Capture the cell that displays the provided text and extract its [x, y] central coordinate. 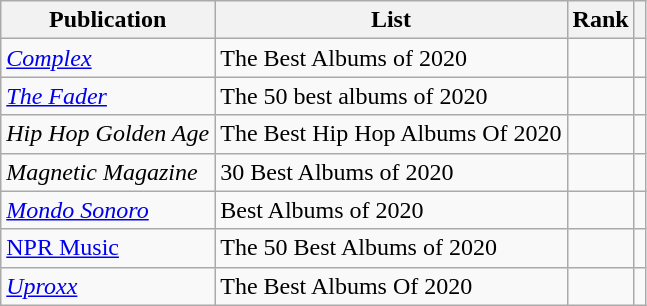
Publication [108, 20]
The 50 Best Albums of 2020 [391, 248]
The Best Hip Hop Albums Of 2020 [391, 134]
The Fader [108, 96]
Uproxx [108, 286]
Complex [108, 58]
Rank [600, 20]
Hip Hop Golden Age [108, 134]
NPR Music [108, 248]
List [391, 20]
Magnetic Magazine [108, 172]
The 50 best albums of 2020 [391, 96]
Best Albums of 2020 [391, 210]
The Best Albums of 2020 [391, 58]
Mondo Sonoro [108, 210]
30 Best Albums of 2020 [391, 172]
The Best Albums Of 2020 [391, 286]
